Locate the cell with the specified text and output its [x, y] center coordinate. 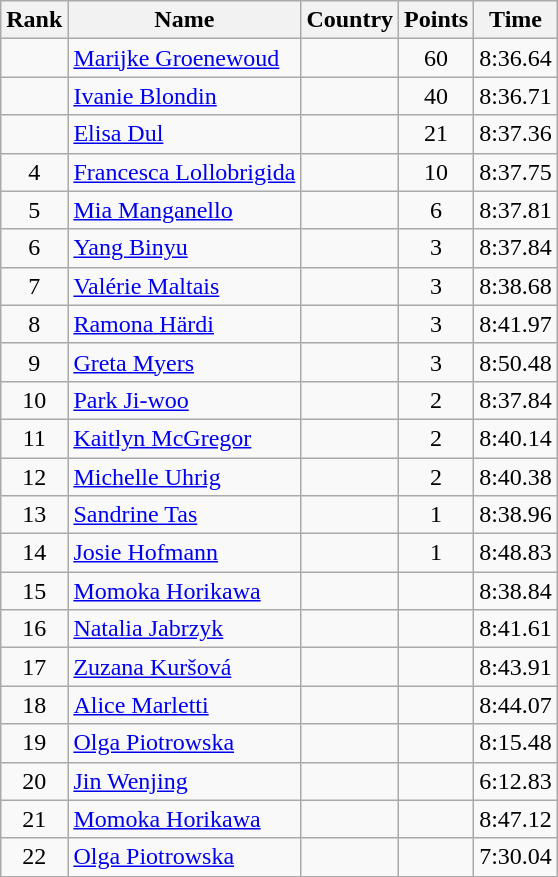
8:40.14 [516, 438]
Elisa Dul [184, 134]
Time [516, 20]
12 [34, 477]
6:12.83 [516, 781]
60 [436, 58]
Alice Marletti [184, 705]
8:37.36 [516, 134]
20 [34, 781]
Rank [34, 20]
8:48.83 [516, 553]
8:36.71 [516, 96]
18 [34, 705]
Mia Manganello [184, 210]
16 [34, 629]
8:41.61 [516, 629]
Greta Myers [184, 362]
9 [34, 362]
8:38.84 [516, 591]
Yang Binyu [184, 248]
8:38.96 [516, 515]
4 [34, 172]
Sandrine Tas [184, 515]
Ivanie Blondin [184, 96]
Points [436, 20]
8:36.64 [516, 58]
Marijke Groenewoud [184, 58]
Country [350, 20]
8:37.75 [516, 172]
8:47.12 [516, 819]
Kaitlyn McGregor [184, 438]
19 [34, 743]
Name [184, 20]
8 [34, 324]
8:38.68 [516, 286]
Michelle Uhrig [184, 477]
5 [34, 210]
11 [34, 438]
13 [34, 515]
8:43.91 [516, 667]
8:50.48 [516, 362]
Zuzana Kuršová [184, 667]
Francesca Lollobrigida [184, 172]
8:15.48 [516, 743]
7:30.04 [516, 857]
15 [34, 591]
22 [34, 857]
40 [436, 96]
Jin Wenjing [184, 781]
8:40.38 [516, 477]
8:37.81 [516, 210]
Park Ji-woo [184, 400]
8:41.97 [516, 324]
7 [34, 286]
Josie Hofmann [184, 553]
Natalia Jabrzyk [184, 629]
14 [34, 553]
17 [34, 667]
Valérie Maltais [184, 286]
Ramona Härdi [184, 324]
8:44.07 [516, 705]
